Locate the cell with the specified text and output its (X, Y) center coordinate. 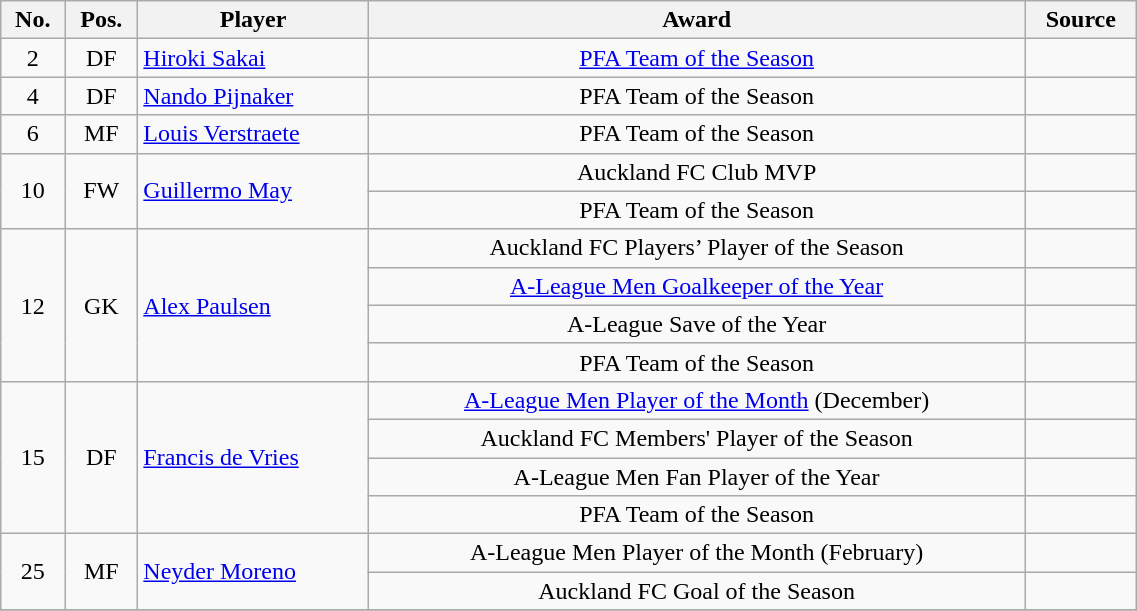
6 (33, 134)
No. (33, 20)
Louis Verstraete (254, 134)
15 (33, 457)
4 (33, 96)
2 (33, 58)
Neyder Moreno (254, 572)
Award (696, 20)
A-League Save of the Year (696, 324)
Hiroki Sakai (254, 58)
12 (33, 305)
Player (254, 20)
Alex Paulsen (254, 305)
25 (33, 572)
Guillermo May (254, 191)
Pos. (102, 20)
A-League Men Fan Player of the Year (696, 477)
GK (102, 305)
Nando Pijnaker (254, 96)
Auckland FC Members' Player of the Season (696, 438)
Source (1081, 20)
FW (102, 191)
A-League Men Goalkeeper of the Year (696, 286)
Francis de Vries (254, 457)
Auckland FC Goal of the Season (696, 591)
A-League Men Player of the Month (December) (696, 400)
A-League Men Player of the Month (February) (696, 553)
Auckland FC Players’ Player of the Season (696, 248)
Auckland FC Club MVP (696, 172)
10 (33, 191)
